Return the [x, y] coordinate for the center point of the cell that contains the specified text.  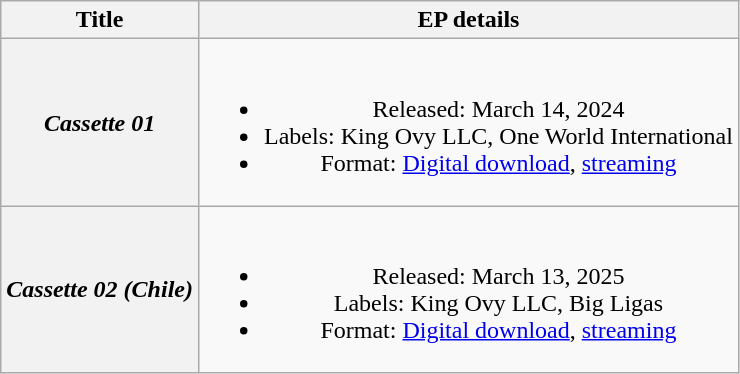
EP details [468, 20]
Cassette 02 (Chile) [100, 290]
Released: March 14, 2024Labels: King Ovy LLC, One World InternationalFormat: Digital download, streaming [468, 122]
Cassette 01 [100, 122]
Title [100, 20]
Released: March 13, 2025Labels: King Ovy LLC, Big LigasFormat: Digital download, streaming [468, 290]
